Output the [x, y] coordinate of the center of the cell containing the given text.  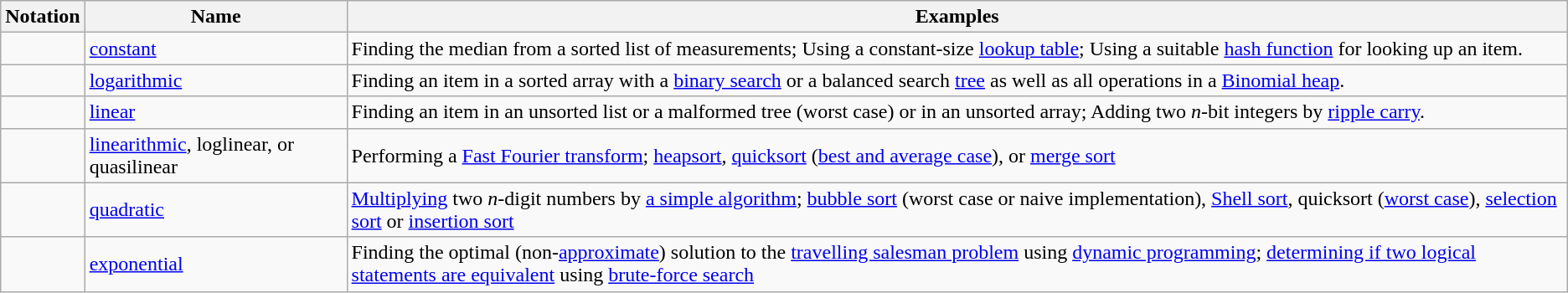
logarithmic [216, 80]
Examples [957, 17]
Finding an item in an unsorted list or a malformed tree (worst case) or in an unsorted array; Adding two n-bit integers by ripple carry. [957, 112]
linear [216, 112]
exponential [216, 265]
quadratic [216, 209]
Finding an item in a sorted array with a binary search or a balanced search tree as well as all operations in a Binomial heap. [957, 80]
linearithmic, loglinear, or quasilinear [216, 156]
Finding the median from a sorted list of measurements; Using a constant-size lookup table; Using a suitable hash function for looking up an item. [957, 49]
Name [216, 17]
Notation [43, 17]
constant [216, 49]
Performing a Fast Fourier transform; heapsort, quicksort (best and average case), or merge sort [957, 156]
